Provide the (x, y) coordinate of the cell's center where the given text is located.  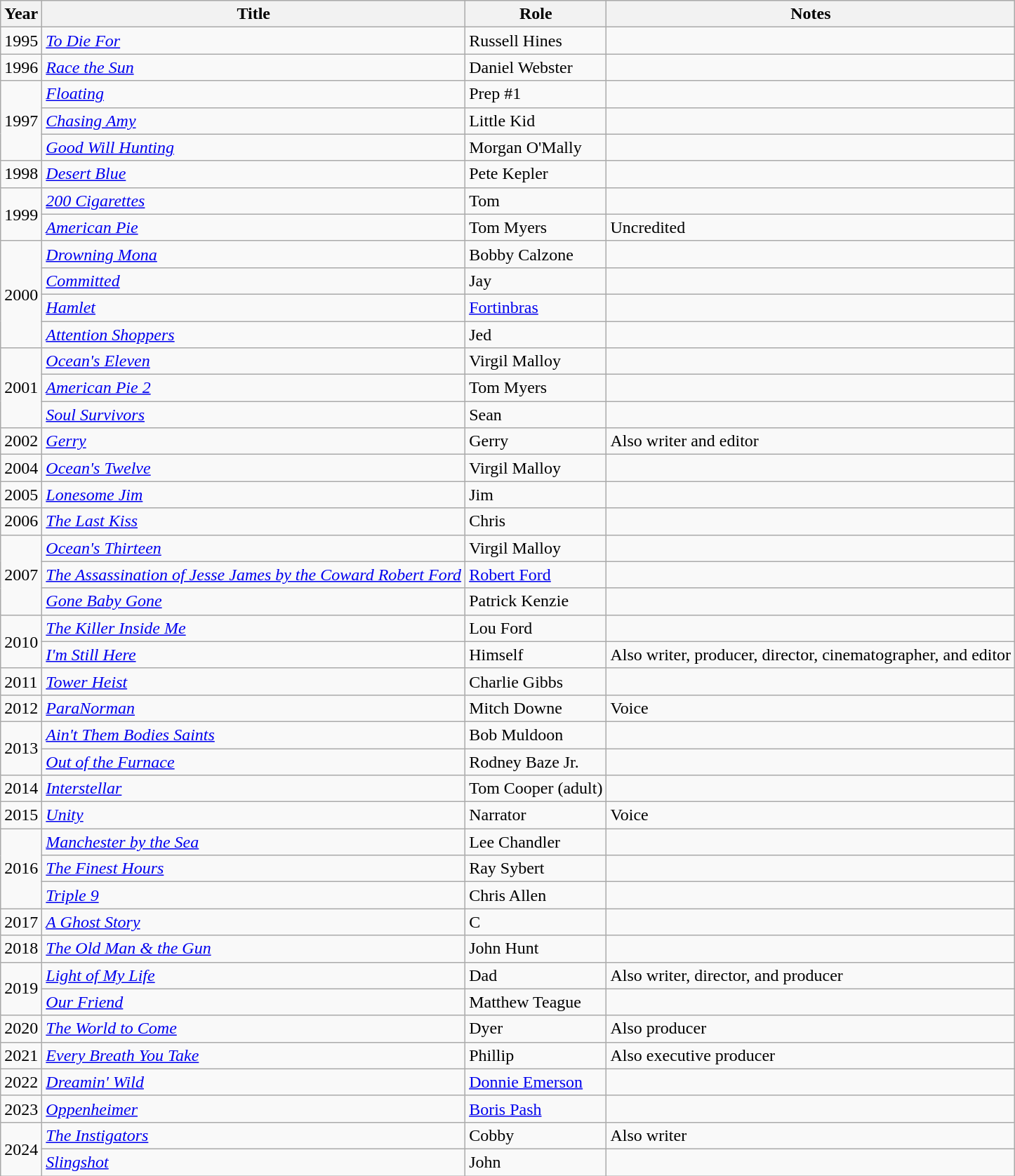
Robert Ford (536, 575)
Morgan O'Mally (536, 147)
Manchester by the Sea (254, 842)
2004 (21, 468)
Lonesome Jim (254, 495)
Jim (536, 495)
1999 (21, 214)
The Old Man & the Gun (254, 949)
Chris Allen (536, 895)
200 Cigarettes (254, 201)
2019 (21, 989)
Dyer (536, 1029)
Soul Survivors (254, 415)
Committed (254, 281)
Oppenheimer (254, 1109)
Triple 9 (254, 895)
Russell Hines (536, 41)
Bob Muldoon (536, 735)
Charlie Gibbs (536, 681)
To Die For (254, 41)
Slingshot (254, 1162)
Uncredited (811, 227)
Also producer (811, 1029)
2006 (21, 521)
Unity (254, 815)
Also writer (811, 1135)
2017 (21, 922)
Dad (536, 975)
Chris (536, 521)
Our Friend (254, 1002)
Tom (536, 201)
2012 (21, 708)
Gone Baby Gone (254, 601)
The Instigators (254, 1135)
Ocean's Eleven (254, 361)
The Assassination of Jesse James by the Coward Robert Ford (254, 575)
2020 (21, 1029)
Year (21, 14)
Tower Heist (254, 681)
2001 (21, 388)
Ray Sybert (536, 869)
Race the Sun (254, 67)
Phillip (536, 1055)
Jay (536, 281)
The Killer Inside Me (254, 628)
I'm Still Here (254, 655)
Every Breath You Take (254, 1055)
Out of the Furnace (254, 761)
Role (536, 14)
John (536, 1162)
2010 (21, 641)
Prep #1 (536, 94)
2005 (21, 495)
Tom Cooper (adult) (536, 789)
Interstellar (254, 789)
Lee Chandler (536, 842)
John Hunt (536, 949)
Hamlet (254, 307)
Good Will Hunting (254, 147)
C (536, 922)
ParaNorman (254, 708)
Mitch Downe (536, 708)
Notes (811, 14)
The Last Kiss (254, 521)
1997 (21, 121)
Himself (536, 655)
2024 (21, 1149)
Matthew Teague (536, 1002)
2007 (21, 575)
1995 (21, 41)
2022 (21, 1082)
Ocean's Twelve (254, 468)
Chasing Amy (254, 121)
Little Kid (536, 121)
1998 (21, 174)
Donnie Emerson (536, 1082)
Dreamin' Wild (254, 1082)
Lou Ford (536, 628)
2014 (21, 789)
The World to Come (254, 1029)
Ain't Them Bodies Saints (254, 735)
2011 (21, 681)
Ocean's Thirteen (254, 548)
2016 (21, 869)
2015 (21, 815)
Jed (536, 335)
American Pie 2 (254, 388)
Also executive producer (811, 1055)
American Pie (254, 227)
Bobby Calzone (536, 254)
Rodney Baze Jr. (536, 761)
2018 (21, 949)
2000 (21, 294)
Also writer and editor (811, 441)
Patrick Kenzie (536, 601)
Desert Blue (254, 174)
2023 (21, 1109)
Narrator (536, 815)
2002 (21, 441)
Boris Pash (536, 1109)
Sean (536, 415)
Daniel Webster (536, 67)
Title (254, 14)
Pete Kepler (536, 174)
2021 (21, 1055)
Also writer, producer, director, cinematographer, and editor (811, 655)
Fortinbras (536, 307)
Attention Shoppers (254, 335)
Floating (254, 94)
A Ghost Story (254, 922)
1996 (21, 67)
The Finest Hours (254, 869)
Cobby (536, 1135)
Also writer, director, and producer (811, 975)
Light of My Life (254, 975)
Drowning Mona (254, 254)
2013 (21, 748)
